Provide the [X, Y] coordinate of the cell's center where the given text is located.  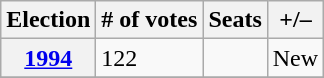
New [295, 58]
1994 [48, 58]
# of votes [150, 20]
122 [150, 58]
+/– [295, 20]
Seats [235, 20]
Election [48, 20]
